Provide the (X, Y) coordinate of the cell's center where the given text is located.  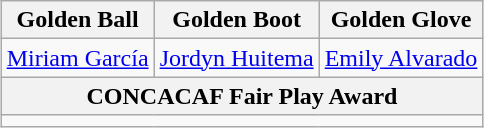
Golden Boot (236, 20)
Golden Glove (401, 20)
Jordyn Huitema (236, 58)
CONCACAF Fair Play Award (242, 96)
Miriam García (78, 58)
Emily Alvarado (401, 58)
Golden Ball (78, 20)
